From the cell containing the given text, extract its center point as (x, y) coordinate. 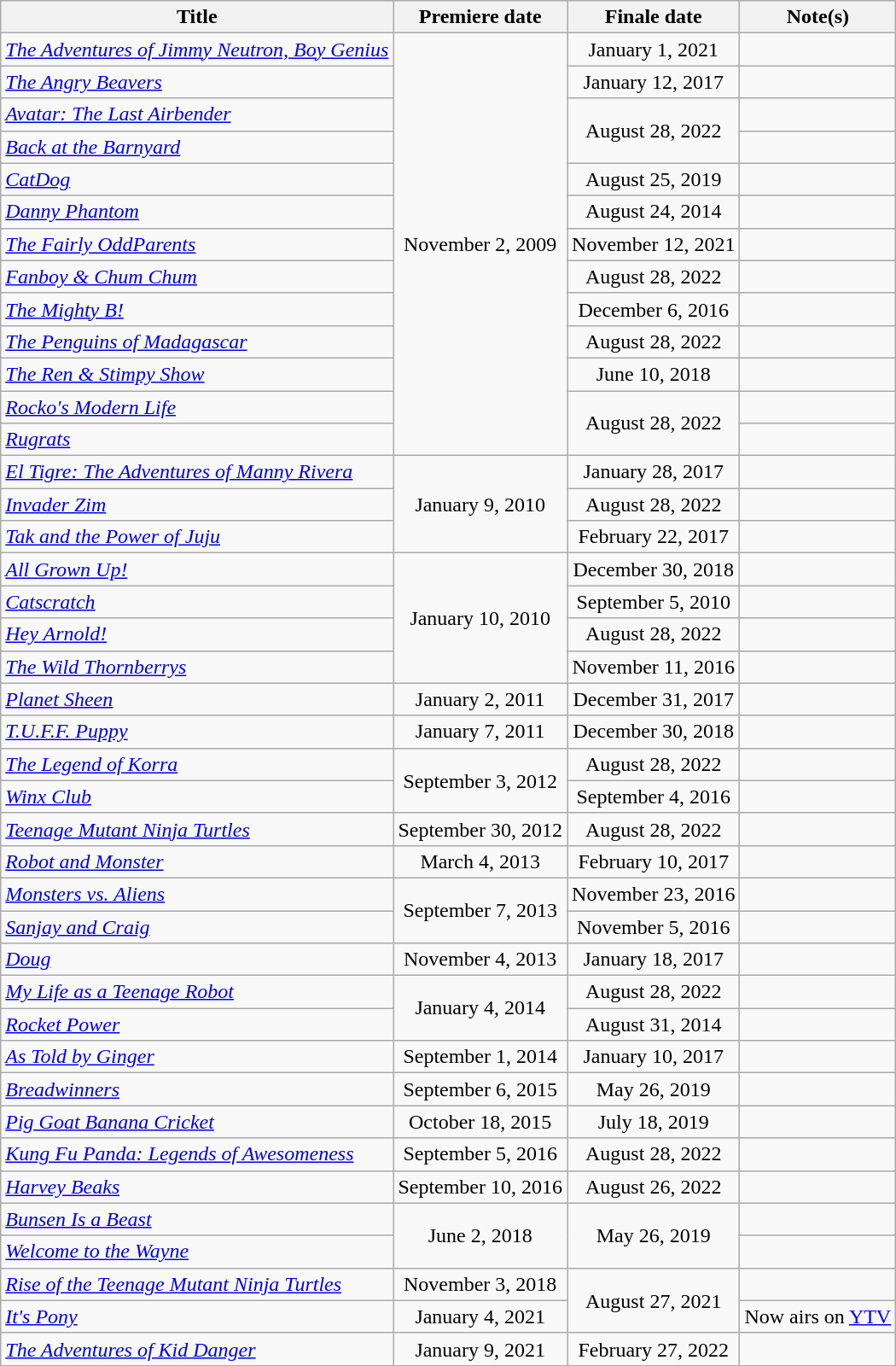
Title (197, 17)
The Legend of Korra (197, 764)
August 26, 2022 (654, 1187)
Planet Sheen (197, 699)
November 5, 2016 (654, 926)
November 11, 2016 (654, 667)
Invader Zim (197, 505)
November 4, 2013 (480, 960)
The Penguins of Madagascar (197, 341)
January 4, 2021 (480, 1316)
The Angry Beavers (197, 82)
January 2, 2011 (480, 699)
March 4, 2013 (480, 861)
The Adventures of Jimmy Neutron, Boy Genius (197, 50)
January 1, 2021 (654, 50)
September 1, 2014 (480, 1057)
August 31, 2014 (654, 1024)
September 6, 2015 (480, 1089)
T.U.F.F. Puppy (197, 732)
Premiere date (480, 17)
The Wild Thornberrys (197, 667)
January 18, 2017 (654, 960)
My Life as a Teenage Robot (197, 992)
Teenage Mutant Ninja Turtles (197, 829)
Pig Goat Banana Cricket (197, 1122)
Fanboy & Chum Chum (197, 277)
February 22, 2017 (654, 537)
El Tigre: The Adventures of Manny Rivera (197, 472)
February 27, 2022 (654, 1349)
June 2, 2018 (480, 1235)
September 30, 2012 (480, 829)
Doug (197, 960)
September 5, 2016 (480, 1154)
January 10, 2017 (654, 1057)
The Ren & Stimpy Show (197, 374)
November 3, 2018 (480, 1284)
August 25, 2019 (654, 179)
November 23, 2016 (654, 894)
September 7, 2013 (480, 910)
Winx Club (197, 797)
January 9, 2021 (480, 1349)
Tak and the Power of Juju (197, 537)
January 12, 2017 (654, 82)
December 6, 2016 (654, 309)
August 24, 2014 (654, 212)
September 4, 2016 (654, 797)
January 9, 2010 (480, 505)
The Fairly OddParents (197, 244)
November 2, 2009 (480, 244)
CatDog (197, 179)
January 28, 2017 (654, 472)
September 3, 2012 (480, 780)
Avatar: The Last Airbender (197, 114)
Rugrats (197, 440)
Catscratch (197, 602)
The Adventures of Kid Danger (197, 1349)
The Mighty B! (197, 309)
It's Pony (197, 1316)
Robot and Monster (197, 861)
Welcome to the Wayne (197, 1252)
Rise of the Teenage Mutant Ninja Turtles (197, 1284)
January 7, 2011 (480, 732)
Danny Phantom (197, 212)
September 5, 2010 (654, 602)
Rocket Power (197, 1024)
Bunsen Is a Beast (197, 1219)
September 10, 2016 (480, 1187)
Rocko's Modern Life (197, 407)
November 12, 2021 (654, 244)
Finale date (654, 17)
October 18, 2015 (480, 1122)
Note(s) (817, 17)
All Grown Up! (197, 569)
August 27, 2021 (654, 1300)
Breadwinners (197, 1089)
June 10, 2018 (654, 374)
July 18, 2019 (654, 1122)
Sanjay and Craig (197, 926)
February 10, 2017 (654, 861)
Back at the Barnyard (197, 147)
Hey Arnold! (197, 634)
January 4, 2014 (480, 1008)
Now airs on YTV (817, 1316)
Monsters vs. Aliens (197, 894)
As Told by Ginger (197, 1057)
January 10, 2010 (480, 618)
December 31, 2017 (654, 699)
Harvey Beaks (197, 1187)
Kung Fu Panda: Legends of Awesomeness (197, 1154)
